Locate the cell with the specified text and output its [X, Y] center coordinate. 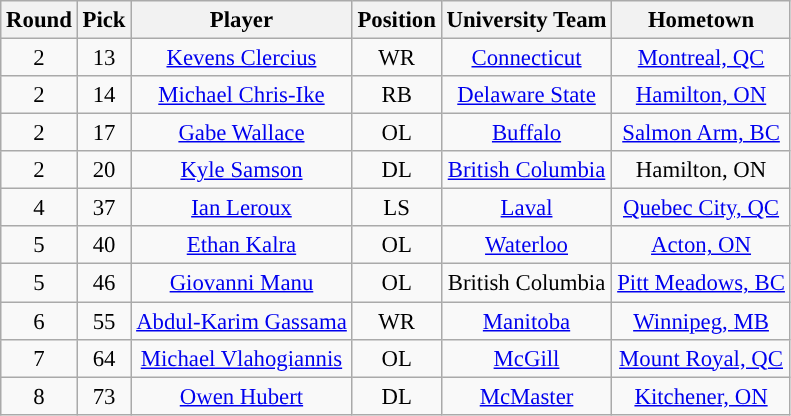
6 [39, 321]
LS [396, 208]
Round [39, 20]
17 [104, 133]
Pitt Meadows, BC [701, 283]
Michael Chris-Ike [242, 95]
73 [104, 396]
Acton, ON [701, 245]
55 [104, 321]
McGill [526, 358]
Mount Royal, QC [701, 358]
Manitoba [526, 321]
Kyle Samson [242, 170]
40 [104, 245]
Pick [104, 20]
14 [104, 95]
7 [39, 358]
Gabe Wallace [242, 133]
RB [396, 95]
Kevens Clercius [242, 58]
Quebec City, QC [701, 208]
Giovanni Manu [242, 283]
13 [104, 58]
Buffalo [526, 133]
Montreal, QC [701, 58]
64 [104, 358]
Hometown [701, 20]
Salmon Arm, BC [701, 133]
Abdul-Karim Gassama [242, 321]
Kitchener, ON [701, 396]
37 [104, 208]
20 [104, 170]
Laval [526, 208]
Position [396, 20]
46 [104, 283]
University Team [526, 20]
8 [39, 396]
Owen Hubert [242, 396]
Ian Leroux [242, 208]
Player [242, 20]
Delaware State [526, 95]
McMaster [526, 396]
Connecticut [526, 58]
Ethan Kalra [242, 245]
4 [39, 208]
Michael Vlahogiannis [242, 358]
Winnipeg, MB [701, 321]
Waterloo [526, 245]
